For the text-containing cell, return its midpoint in (X, Y) coordinate format. 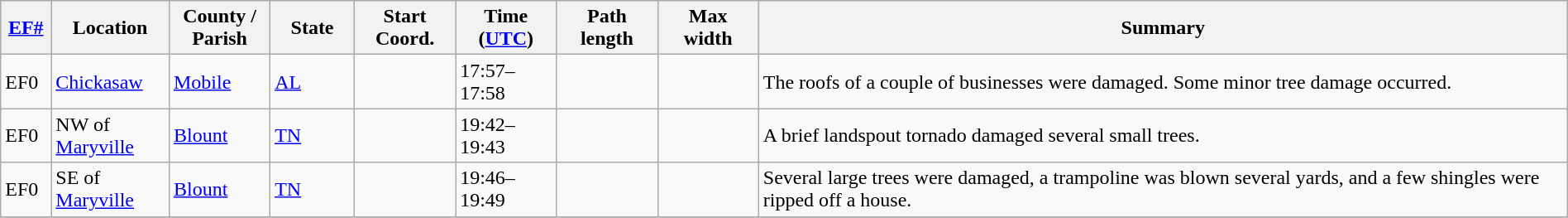
Chickasaw (111, 81)
County / Parish (219, 28)
19:46–19:49 (506, 189)
SE of Maryville (111, 189)
Summary (1163, 28)
Time (UTC) (506, 28)
The roofs of a couple of businesses were damaged. Some minor tree damage occurred. (1163, 81)
Location (111, 28)
Mobile (219, 81)
Max width (708, 28)
EF# (26, 28)
19:42–19:43 (506, 136)
Start Coord. (404, 28)
A brief landspout tornado damaged several small trees. (1163, 136)
AL (313, 81)
State (313, 28)
17:57–17:58 (506, 81)
Several large trees were damaged, a trampoline was blown several yards, and a few shingles were ripped off a house. (1163, 189)
NW of Maryville (111, 136)
Path length (607, 28)
